Locate the cell with the specified text and output its [X, Y] center coordinate. 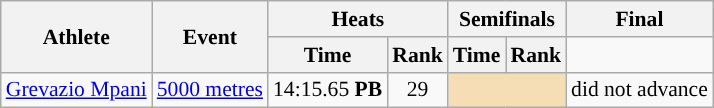
5000 metres [210, 90]
Final [640, 19]
Athlete [76, 36]
Event [210, 36]
Grevazio Mpani [76, 90]
Semifinals [507, 19]
Heats [358, 19]
14:15.65 PB [328, 90]
29 [418, 90]
did not advance [640, 90]
